Detect which cell encompasses the target text, then output its [x, y] center coordinate. 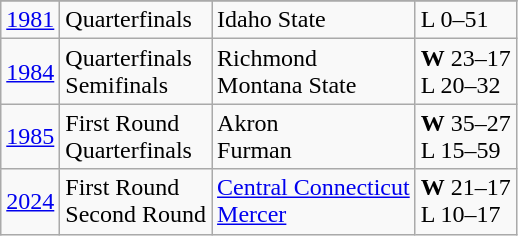
Idaho State [314, 20]
2024 [30, 202]
RichmondMontana State [314, 72]
1985 [30, 136]
W 21–17L 10–17 [466, 202]
W 35–27L 15–59 [466, 136]
L 0–51 [466, 20]
Central ConnecticutMercer [314, 202]
Quarterfinals [136, 20]
1984 [30, 72]
First RoundSecond Round [136, 202]
AkronFurman [314, 136]
First RoundQuarterfinals [136, 136]
1981 [30, 20]
W 23–17L 20–32 [466, 72]
QuarterfinalsSemifinals [136, 72]
